Output the [x, y] coordinate of the center of the cell containing the given text.  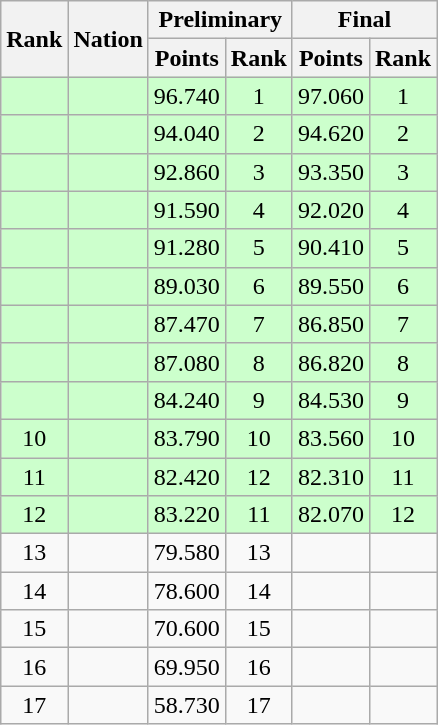
70.600 [186, 629]
82.420 [186, 477]
92.860 [186, 172]
90.410 [330, 248]
86.850 [330, 324]
92.020 [330, 210]
84.530 [330, 400]
97.060 [330, 96]
87.080 [186, 362]
93.350 [330, 172]
94.620 [330, 134]
89.030 [186, 286]
87.470 [186, 324]
58.730 [186, 705]
Final [364, 20]
91.590 [186, 210]
82.070 [330, 515]
69.950 [186, 667]
Preliminary [220, 20]
84.240 [186, 400]
82.310 [330, 477]
79.580 [186, 553]
86.820 [330, 362]
Nation [108, 39]
83.560 [330, 438]
96.740 [186, 96]
91.280 [186, 248]
78.600 [186, 591]
83.790 [186, 438]
89.550 [330, 286]
94.040 [186, 134]
83.220 [186, 515]
